Extract the [X, Y] coordinate from the center of the cell holding the provided text.  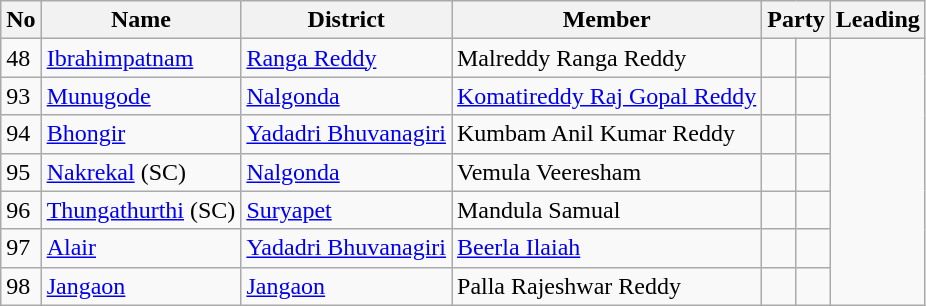
Name [141, 20]
Kumbam Anil Kumar Reddy [607, 134]
96 [21, 210]
District [346, 20]
Beerla Ilaiah [607, 248]
Suryapet [346, 210]
Party [796, 20]
Leading [878, 20]
98 [21, 286]
Palla Rajeshwar Reddy [607, 286]
Alair [141, 248]
Nakrekal (SC) [141, 172]
Komatireddy Raj Gopal Reddy [607, 96]
94 [21, 134]
Mandula Samual [607, 210]
Munugode [141, 96]
Thungathurthi (SC) [141, 210]
Bhongir [141, 134]
95 [21, 172]
48 [21, 58]
Vemula Veeresham [607, 172]
97 [21, 248]
Member [607, 20]
Ranga Reddy [346, 58]
93 [21, 96]
No [21, 20]
Malreddy Ranga Reddy [607, 58]
Ibrahimpatnam [141, 58]
